Return (X, Y) of the center of cell containing provided text 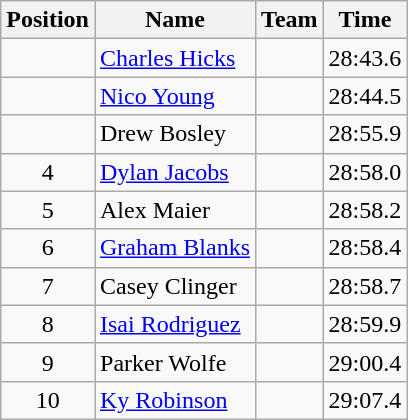
6 (48, 248)
28:43.6 (365, 58)
Position (48, 20)
Drew Bosley (174, 134)
5 (48, 210)
28:58.2 (365, 210)
29:00.4 (365, 362)
28:58.0 (365, 172)
28:44.5 (365, 96)
28:59.9 (365, 324)
4 (48, 172)
29:07.4 (365, 400)
9 (48, 362)
28:58.7 (365, 286)
Charles Hicks (174, 58)
8 (48, 324)
28:55.9 (365, 134)
7 (48, 286)
Isai Rodriguez (174, 324)
Graham Blanks (174, 248)
Ky Robinson (174, 400)
Team (290, 20)
Parker Wolfe (174, 362)
Time (365, 20)
Name (174, 20)
28:58.4 (365, 248)
Dylan Jacobs (174, 172)
Alex Maier (174, 210)
10 (48, 400)
Casey Clinger (174, 286)
Nico Young (174, 96)
